Find where the given text appears and provide that cell's center as [X, Y] coordinate. 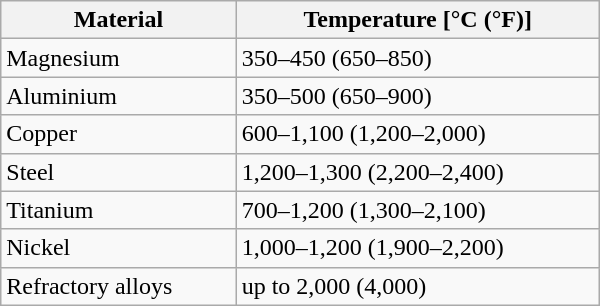
1,200–1,300 (2,200–2,400) [418, 172]
Titanium [118, 210]
350–450 (650–850) [418, 58]
up to 2,000 (4,000) [418, 286]
700–1,200 (1,300–2,100) [418, 210]
Steel [118, 172]
Copper [118, 134]
Refractory alloys [118, 286]
Material [118, 20]
Magnesium [118, 58]
1,000–1,200 (1,900–2,200) [418, 248]
600–1,100 (1,200–2,000) [418, 134]
Aluminium [118, 96]
Temperature [°C (°F)] [418, 20]
Nickel [118, 248]
350–500 (650–900) [418, 96]
